From the cell containing the given text, extract its center point as (x, y) coordinate. 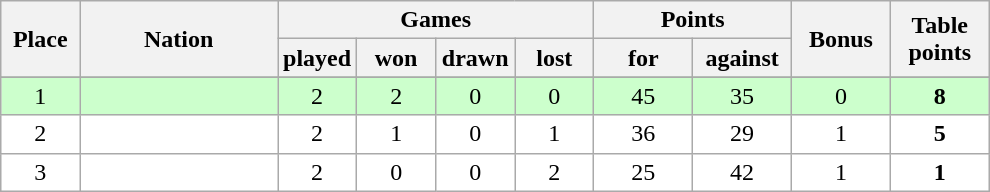
25 (644, 172)
Nation (179, 39)
Place (40, 39)
36 (644, 134)
won (396, 58)
lost (554, 58)
played (318, 58)
Games (436, 20)
Tablepoints (940, 39)
29 (742, 134)
45 (644, 96)
5 (940, 134)
3 (40, 172)
42 (742, 172)
drawn (476, 58)
for (644, 58)
Points (693, 20)
35 (742, 96)
8 (940, 96)
Bonus (842, 39)
against (742, 58)
